Return (x, y) of the center of cell containing provided text 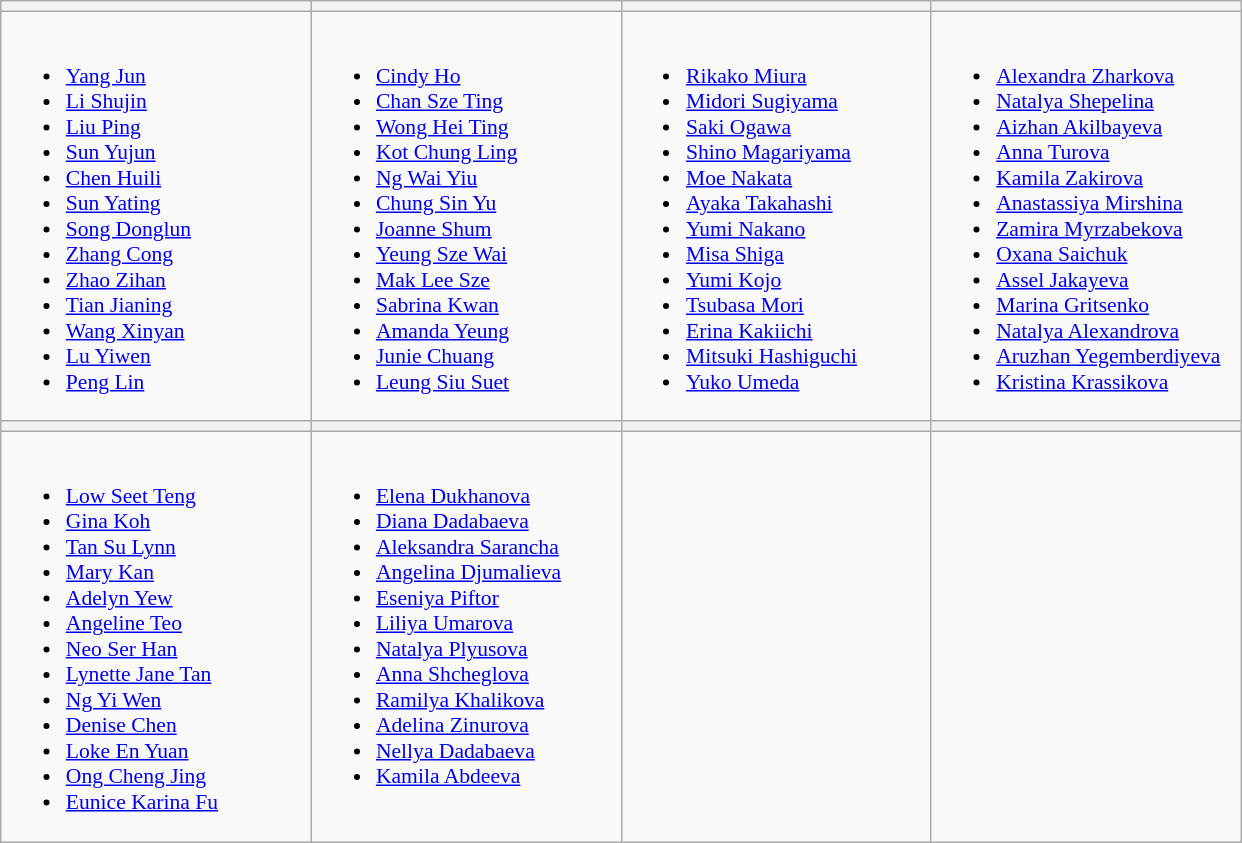
Yang JunLi ShujinLiu PingSun YujunChen HuiliSun YatingSong DonglunZhang CongZhao ZihanTian JianingWang XinyanLu YiwenPeng Lin (156, 216)
